Find where the given text appears and provide that cell's center as [x, y] coordinate. 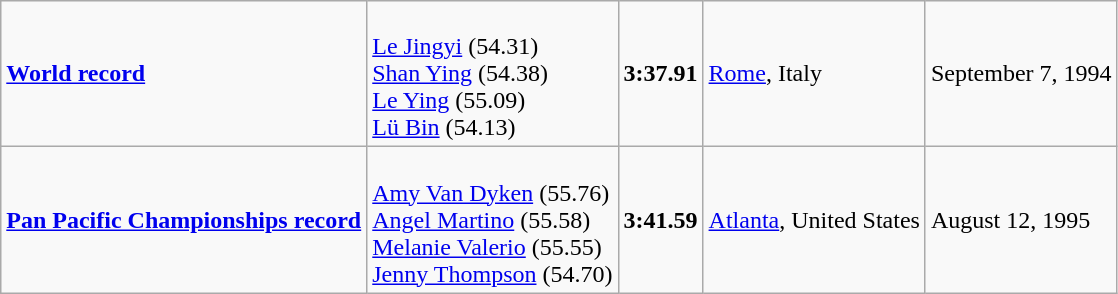
3:41.59 [660, 220]
Atlanta, United States [814, 220]
September 7, 1994 [1021, 74]
Rome, Italy [814, 74]
Le Jingyi (54.31) Shan Ying (54.38)Le Ying (55.09)Lü Bin (54.13) [492, 74]
World record [184, 74]
Pan Pacific Championships record [184, 220]
August 12, 1995 [1021, 220]
3:37.91 [660, 74]
Amy Van Dyken (55.76) Angel Martino (55.58) Melanie Valerio (55.55) Jenny Thompson (54.70) [492, 220]
